Output the (x, y) coordinate of the center of the cell containing the given text.  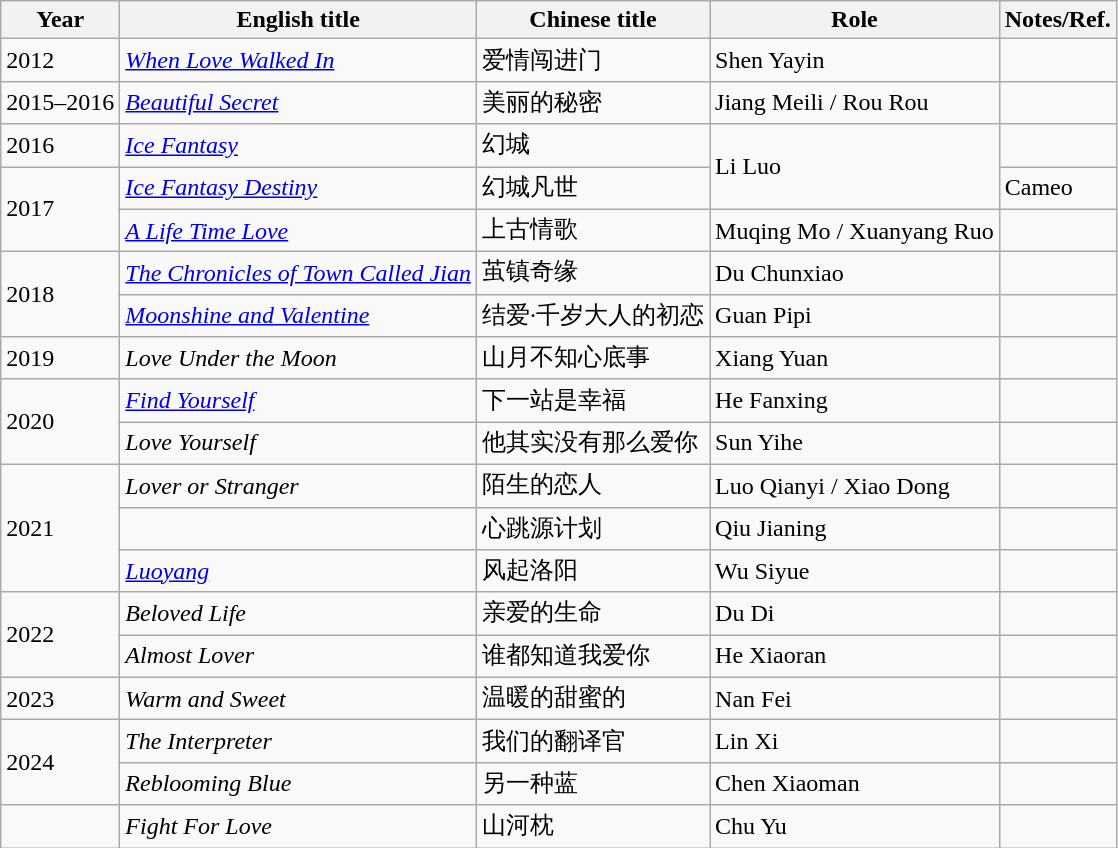
Moonshine and Valentine (298, 316)
Chinese title (592, 20)
幻城凡世 (592, 188)
亲爱的生命 (592, 614)
我们的翻译官 (592, 742)
温暖的甜蜜的 (592, 698)
山河枕 (592, 826)
Year (60, 20)
Warm and Sweet (298, 698)
下一站是幸福 (592, 400)
Almost Lover (298, 656)
Ice Fantasy (298, 146)
Guan Pipi (855, 316)
2024 (60, 762)
Find Yourself (298, 400)
Chen Xiaoman (855, 784)
爱情闯进门 (592, 60)
另一种蓝 (592, 784)
Luoyang (298, 572)
Beloved Life (298, 614)
English title (298, 20)
2021 (60, 528)
2012 (60, 60)
When Love Walked In (298, 60)
The Interpreter (298, 742)
2015–2016 (60, 102)
He Fanxing (855, 400)
Du Chunxiao (855, 274)
Love Under the Moon (298, 358)
He Xiaoran (855, 656)
Xiang Yuan (855, 358)
The Chronicles of Town Called Jian (298, 274)
A Life Time Love (298, 230)
Lover or Stranger (298, 486)
上古情歌 (592, 230)
Nan Fei (855, 698)
幻城 (592, 146)
Qiu Jianing (855, 528)
Sun Yihe (855, 444)
2016 (60, 146)
Reblooming Blue (298, 784)
Luo Qianyi / Xiao Dong (855, 486)
Lin Xi (855, 742)
2023 (60, 698)
Notes/Ref. (1058, 20)
Ice Fantasy Destiny (298, 188)
风起洛阳 (592, 572)
Wu Siyue (855, 572)
结爱·千岁大人的初恋 (592, 316)
Beautiful Secret (298, 102)
2022 (60, 634)
陌生的恋人 (592, 486)
心跳源计划 (592, 528)
山月不知心底事 (592, 358)
Role (855, 20)
Muqing Mo / Xuanyang Ruo (855, 230)
2019 (60, 358)
谁都知道我爱你 (592, 656)
Cameo (1058, 188)
Li Luo (855, 166)
Du Di (855, 614)
茧镇奇缘 (592, 274)
美丽的秘密 (592, 102)
Shen Yayin (855, 60)
他其实没有那么爱你 (592, 444)
Love Yourself (298, 444)
Jiang Meili / Rou Rou (855, 102)
2020 (60, 422)
Fight For Love (298, 826)
2018 (60, 294)
2017 (60, 208)
Chu Yu (855, 826)
